Return the (X, Y) coordinate for the center point of the cell that contains the specified text.  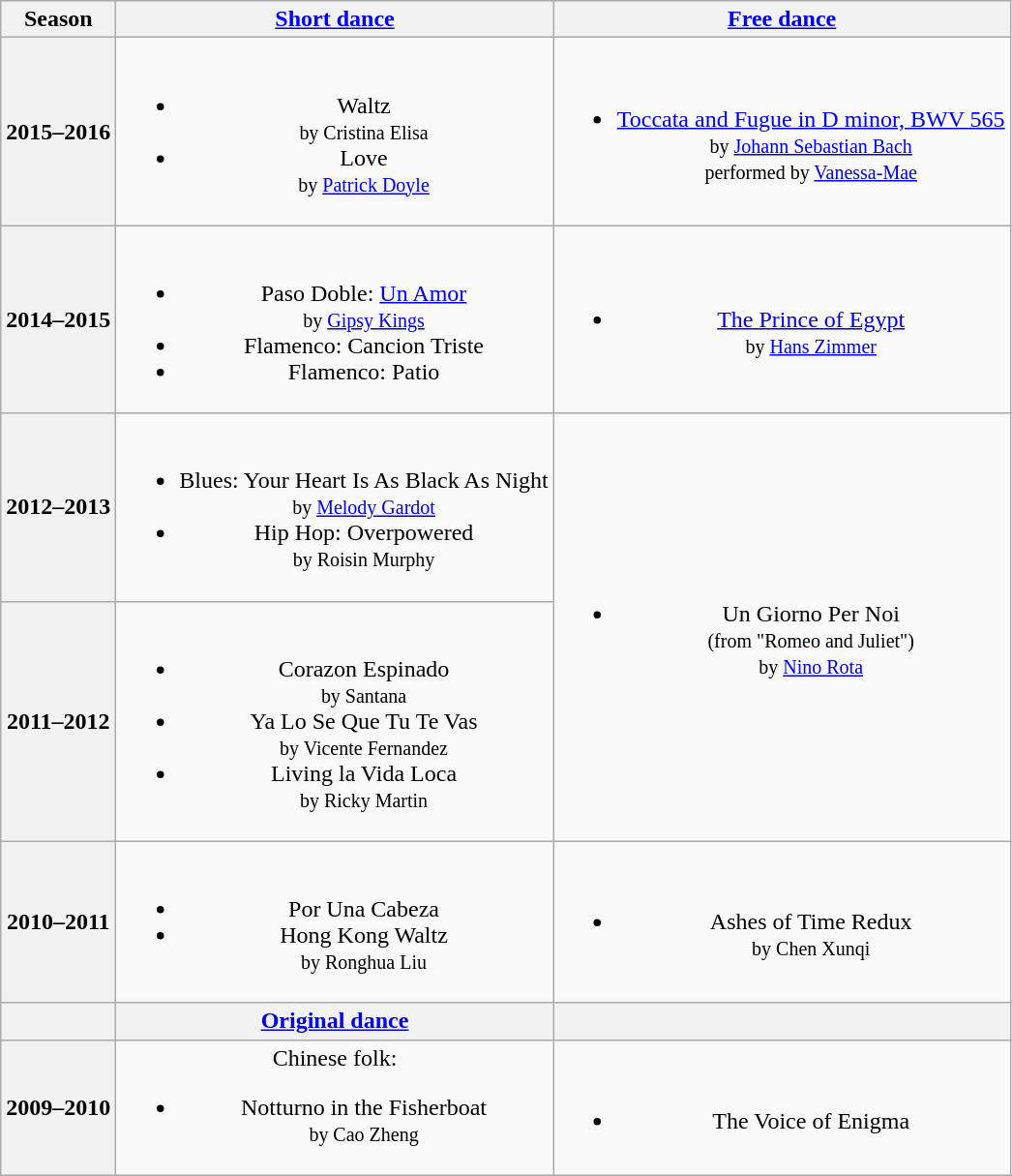
The Prince of Egypt by Hans Zimmer (782, 319)
Por Una CabezaHong Kong Waltz by Ronghua Liu (335, 921)
2011–2012 (58, 721)
2014–2015 (58, 319)
2012–2013 (58, 507)
2009–2010 (58, 1107)
The Voice of Enigma (782, 1107)
Toccata and Fugue in D minor, BWV 565 by Johann Sebastian Bach performed by Vanessa-Mae (782, 132)
Chinese folk:Notturno in the Fisherboat by Cao Zheng (335, 1107)
Season (58, 19)
Blues: Your Heart Is As Black As Night by Melody Gardot Hip Hop: Overpowered by Roisin Murphy (335, 507)
Un Giorno Per Noi (from "Romeo and Juliet") by Nino Rota (782, 627)
Short dance (335, 19)
2010–2011 (58, 921)
Original dance (335, 1021)
Ashes of Time Redux by Chen Xunqi (782, 921)
Free dance (782, 19)
2015–2016 (58, 132)
Waltz by Cristina Elisa Love by Patrick Doyle (335, 132)
Corazon Espinado by Santana Ya Lo Se Que Tu Te Vas by Vicente Fernandez Living la Vida Loca by Ricky Martin (335, 721)
Paso Doble: Un Amor by Gipsy Kings Flamenco: Cancion TristeFlamenco: Patio (335, 319)
